From the cell containing the given text, extract its center point as (X, Y) coordinate. 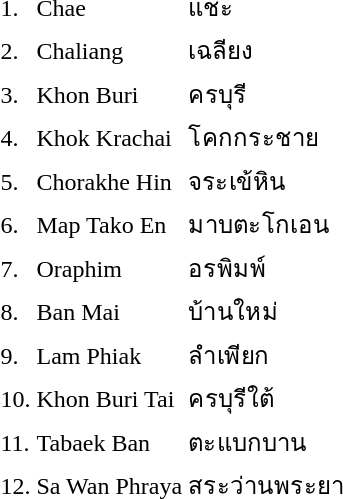
Tabaek Ban (110, 442)
Khok Krachai (110, 138)
Oraphim (110, 268)
Ban Mai (110, 312)
Map Tako En (110, 224)
Khon Buri (110, 94)
Lam Phiak (110, 355)
Khon Buri Tai (110, 398)
Chaliang (110, 50)
Chorakhe Hin (110, 181)
